Identify which cell holds the provided text, then report its [x, y] central coordinate. 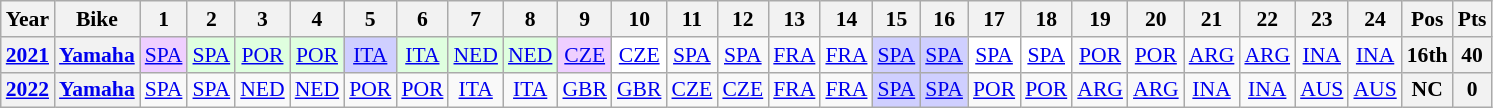
6 [422, 19]
3 [262, 19]
2 [211, 19]
7 [475, 19]
16th [1428, 55]
15 [897, 19]
4 [317, 19]
NC [1428, 90]
13 [794, 19]
Year [28, 19]
18 [1046, 19]
8 [530, 19]
0 [1472, 90]
2022 [28, 90]
9 [584, 19]
Pos [1428, 19]
Pts [1472, 19]
2021 [28, 55]
Bike [97, 19]
16 [944, 19]
20 [1156, 19]
14 [846, 19]
22 [1267, 19]
23 [1322, 19]
40 [1472, 55]
5 [370, 19]
11 [692, 19]
10 [640, 19]
17 [994, 19]
24 [1374, 19]
12 [742, 19]
1 [164, 19]
19 [1100, 19]
21 [1212, 19]
